Find where the given text appears and provide that cell's center as (x, y) coordinate. 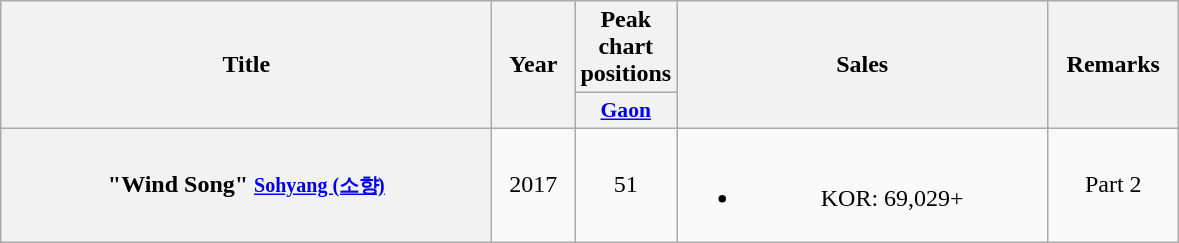
KOR: 69,029+ (862, 184)
Year (534, 65)
Sales (862, 65)
51 (626, 184)
Title (246, 65)
Remarks (1114, 65)
Gaon (626, 111)
"Wind Song" Sohyang (소향) (246, 184)
2017 (534, 184)
Peak chart positions (626, 47)
Part 2 (1114, 184)
